From the cell containing the given text, extract its center point as [X, Y] coordinate. 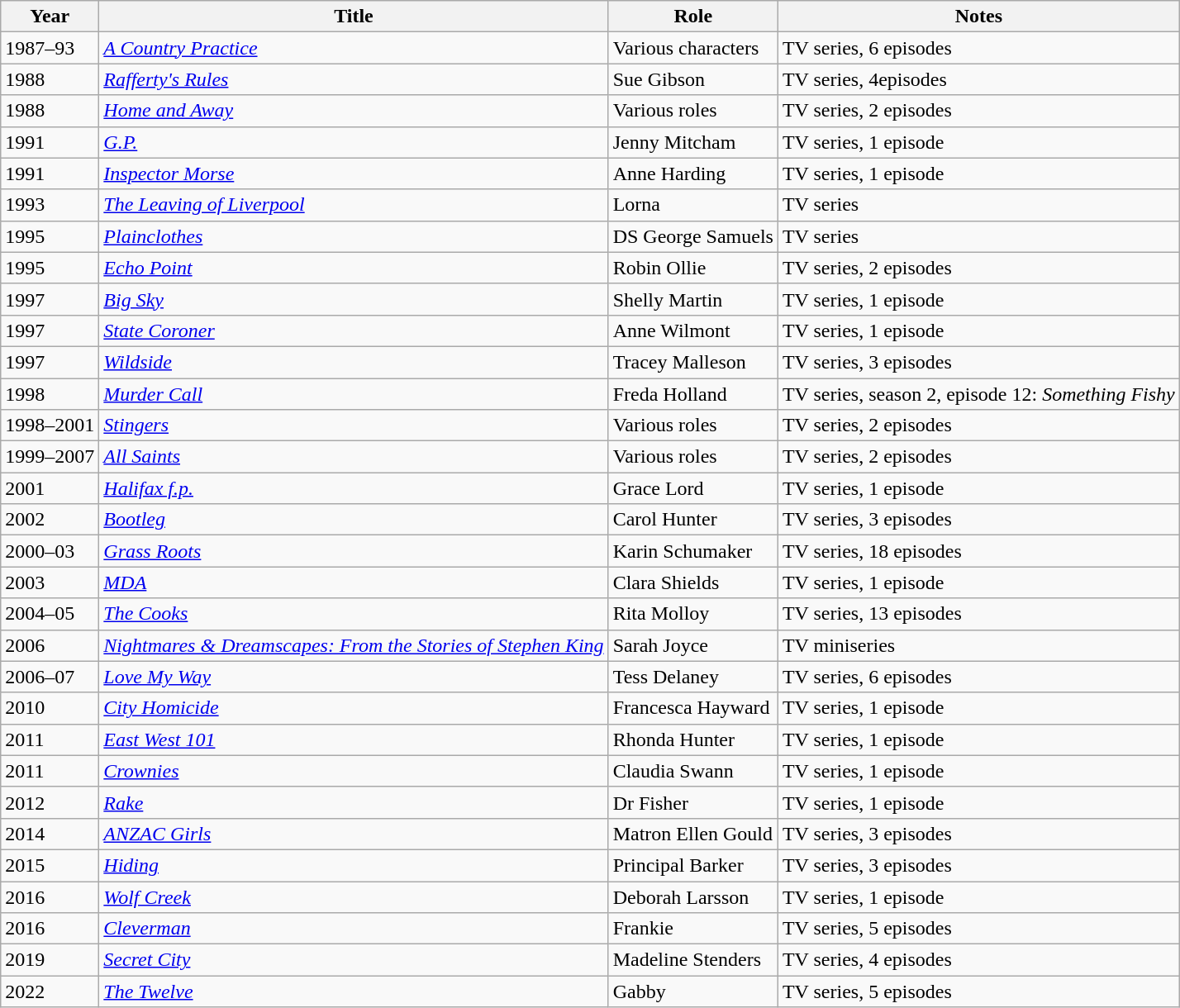
Jenny Mitcham [692, 142]
Nightmares & Dreamscapes: From the Stories of Stephen King [354, 645]
2014 [50, 834]
Grass Roots [354, 551]
Wildside [354, 362]
Dr Fisher [692, 802]
Shelly Martin [692, 299]
TV series, 4 episodes [978, 960]
Title [354, 17]
Murder Call [354, 394]
TV series, 4episodes [978, 79]
Sarah Joyce [692, 645]
Halifax f.p. [354, 488]
1998–2001 [50, 426]
Karin Schumaker [692, 551]
Plainclothes [354, 236]
Anne Wilmont [692, 330]
Rake [354, 802]
Role [692, 17]
2002 [50, 520]
1998 [50, 394]
ANZAC Girls [354, 834]
The Cooks [354, 614]
2010 [50, 708]
A Country Practice [354, 48]
All Saints [354, 457]
1999–2007 [50, 457]
City Homicide [354, 708]
The Leaving of Liverpool [354, 205]
Cleverman [354, 929]
Year [50, 17]
Bootleg [354, 520]
Francesca Hayward [692, 708]
2000–03 [50, 551]
TV series, 18 episodes [978, 551]
Wolf Creek [354, 896]
Home and Away [354, 111]
2012 [50, 802]
Crownies [354, 771]
Stingers [354, 426]
2022 [50, 991]
Big Sky [354, 299]
Freda Holland [692, 394]
Grace Lord [692, 488]
Love My Way [354, 677]
1993 [50, 205]
Claudia Swann [692, 771]
Principal Barker [692, 865]
Frankie [692, 929]
Various characters [692, 48]
Anne Harding [692, 174]
Gabby [692, 991]
Echo Point [354, 268]
TV series, season 2, episode 12: Something Fishy [978, 394]
2006–07 [50, 677]
Notes [978, 17]
Carol Hunter [692, 520]
DS George Samuels [692, 236]
Hiding [354, 865]
The Twelve [354, 991]
2019 [50, 960]
Robin Ollie [692, 268]
Madeline Stenders [692, 960]
2004–05 [50, 614]
G.P. [354, 142]
1987–93 [50, 48]
East West 101 [354, 739]
State Coroner [354, 330]
Matron Ellen Gould [692, 834]
Secret City [354, 960]
Deborah Larsson [692, 896]
2015 [50, 865]
2003 [50, 582]
TV series, 13 episodes [978, 614]
2006 [50, 645]
Inspector Morse [354, 174]
2001 [50, 488]
Rafferty's Rules [354, 79]
Lorna [692, 205]
Tess Delaney [692, 677]
Rita Molloy [692, 614]
MDA [354, 582]
TV miniseries [978, 645]
Rhonda Hunter [692, 739]
Sue Gibson [692, 79]
Tracey Malleson [692, 362]
Clara Shields [692, 582]
